Capture the cell that displays the provided text and extract its (X, Y) central coordinate. 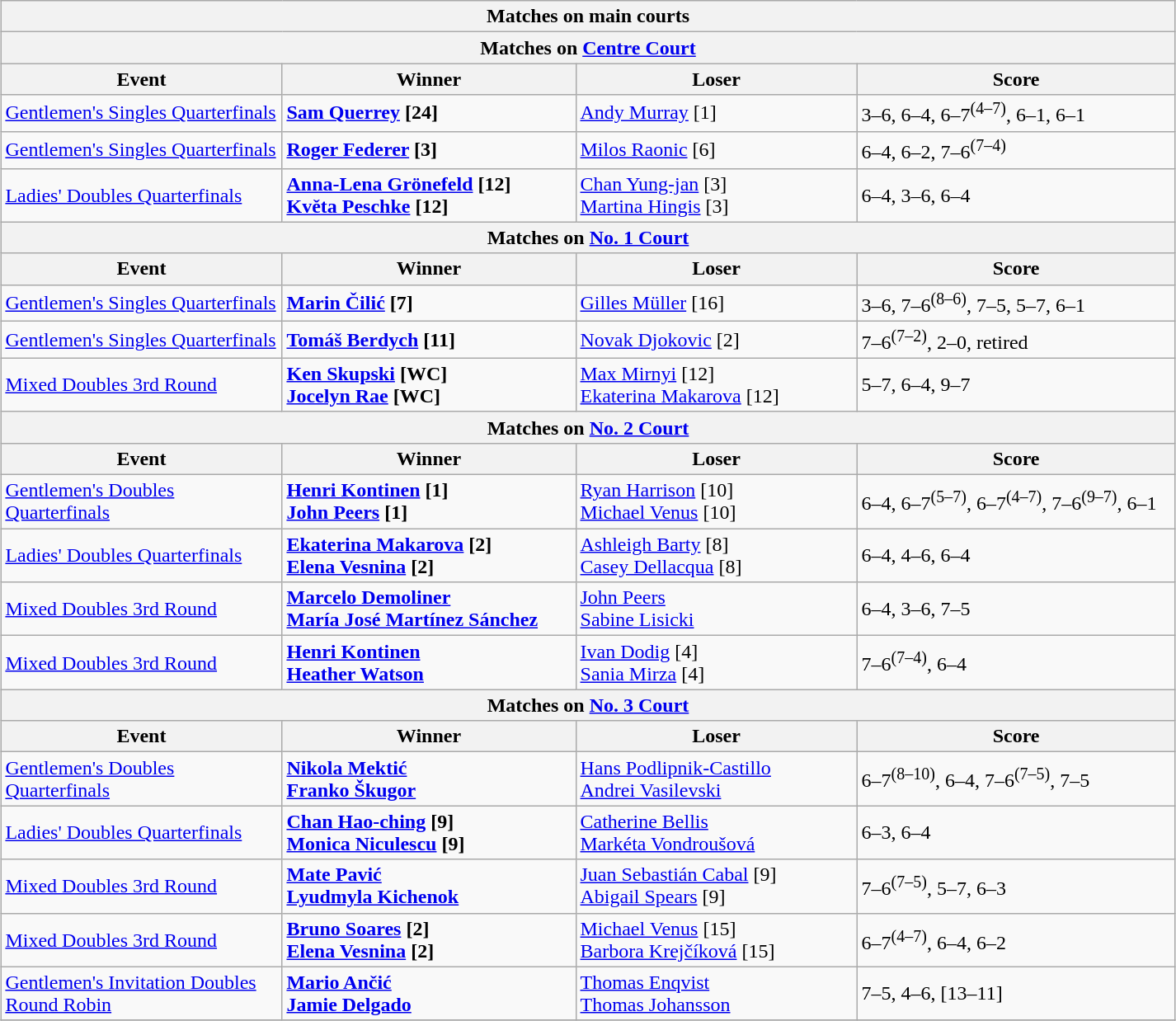
5–7, 6–4, 9–7 (1016, 384)
7–6(7–2), 2–0, retired (1016, 340)
Ashleigh Barty [8] Casey Dellacqua [8] (716, 556)
Roger Federer [3] (429, 150)
6–7(8–10), 6–4, 7–6(7–5), 7–5 (1016, 779)
Hans Podlipnik-Castillo Andrei Vasilevski (716, 779)
6–4, 4–6, 6–4 (1016, 556)
Henri Kontinen [1] John Peers [1] (429, 501)
Sam Querrey [24] (429, 114)
Matches on Centre Court (588, 48)
Gilles Müller [16] (716, 303)
Marcelo Demoliner María José Martínez Sánchez (429, 609)
Gentlemen's Invitation Doubles Round Robin (142, 993)
Bruno Soares [2] Elena Vesnina [2] (429, 940)
Novak Djokovic [2] (716, 340)
Andy Murray [1] (716, 114)
Chan Yung-jan [3] Martina Hingis [3] (716, 195)
Thomas Enqvist Thomas Johansson (716, 993)
Anna-Lena Grönefeld [12] Květa Peschke [12] (429, 195)
Mario Ančić Jamie Delgado (429, 993)
6–7(4–7), 6–4, 6–2 (1016, 940)
Ken Skupski [WC] Jocelyn Rae [WC] (429, 384)
6–4, 3–6, 7–5 (1016, 609)
John Peers Sabine Lisicki (716, 609)
Milos Raonic [6] (716, 150)
7–5, 4–6, [13–11] (1016, 993)
Catherine Bellis Markéta Vondroušová (716, 833)
Max Mirnyi [12] Ekaterina Makarova [12] (716, 384)
Nikola Mektić Franko Škugor (429, 779)
Ivan Dodig [4] Sania Mirza [4] (716, 663)
3–6, 7–6(8–6), 7–5, 5–7, 6–1 (1016, 303)
Matches on No. 3 Court (588, 705)
3–6, 6–4, 6–7(4–7), 6–1, 6–1 (1016, 114)
7–6(7–4), 6–4 (1016, 663)
Matches on No. 2 Court (588, 427)
6–4, 6–2, 7–6(7–4) (1016, 150)
Henri Kontinen Heather Watson (429, 663)
Ekaterina Makarova [2] Elena Vesnina [2] (429, 556)
Juan Sebastián Cabal [9] Abigail Spears [9] (716, 886)
Matches on No. 1 Court (588, 238)
Matches on main courts (588, 16)
6–4, 3–6, 6–4 (1016, 195)
7–6(7–5), 5–7, 6–3 (1016, 886)
6–4, 6–7(5–7), 6–7(4–7), 7–6(9–7), 6–1 (1016, 501)
Marin Čilić [7] (429, 303)
Mate Pavić Lyudmyla Kichenok (429, 886)
Michael Venus [15] Barbora Krejčíková [15] (716, 940)
Chan Hao-ching [9] Monica Niculescu [9] (429, 833)
6–3, 6–4 (1016, 833)
Tomáš Berdych [11] (429, 340)
Ryan Harrison [10] Michael Venus [10] (716, 501)
